Return [X, Y] of the center of cell containing provided text 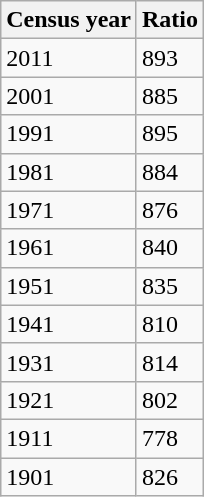
778 [170, 438]
802 [170, 400]
895 [170, 134]
Census year [69, 20]
1981 [69, 172]
1951 [69, 286]
1941 [69, 324]
Ratio [170, 20]
893 [170, 58]
1931 [69, 362]
814 [170, 362]
884 [170, 172]
1991 [69, 134]
876 [170, 210]
840 [170, 248]
885 [170, 96]
1911 [69, 438]
835 [170, 286]
2011 [69, 58]
1971 [69, 210]
810 [170, 324]
1921 [69, 400]
1901 [69, 477]
826 [170, 477]
1961 [69, 248]
2001 [69, 96]
